Return [X, Y] of the center of cell containing provided text 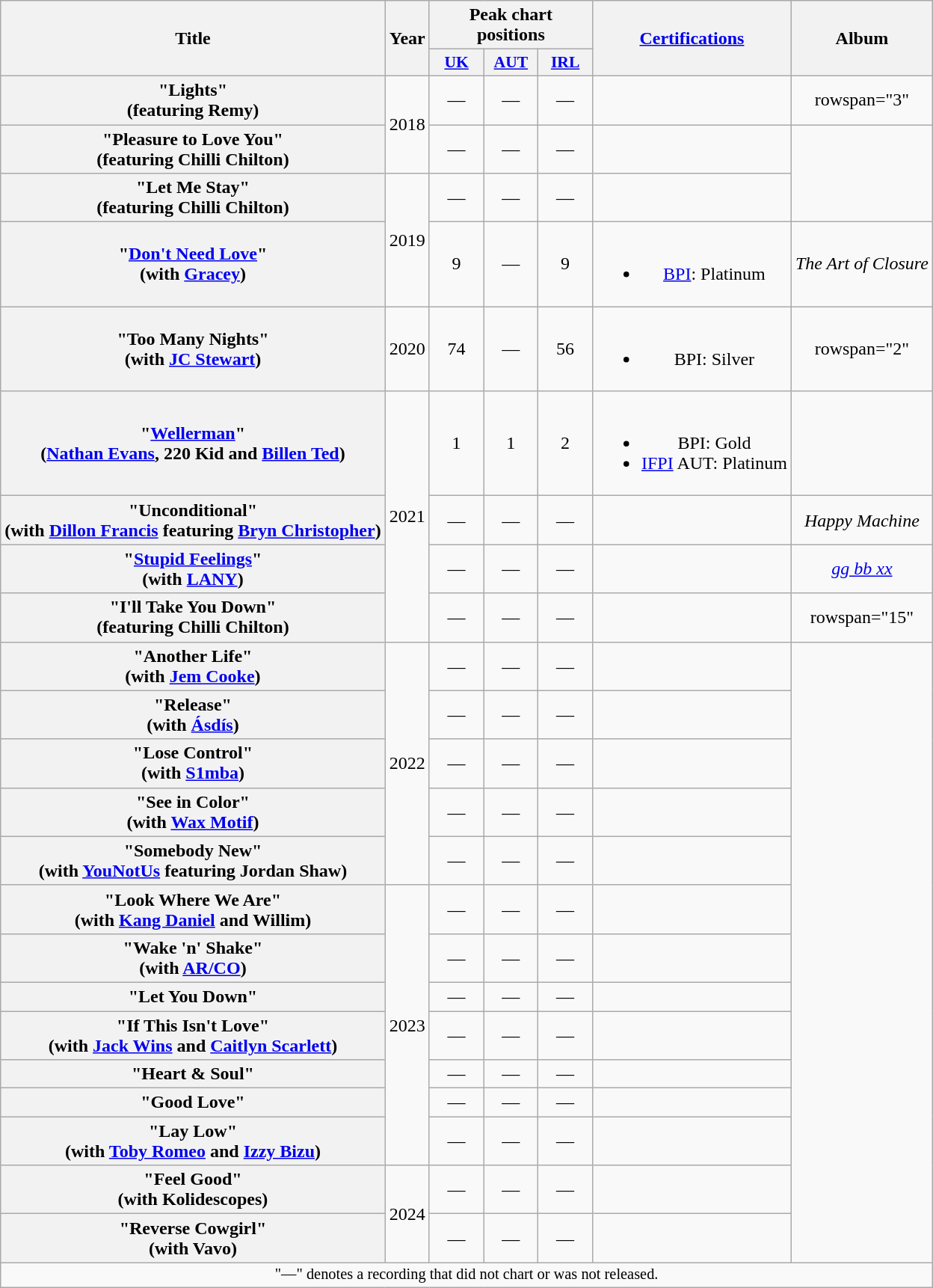
Peak chart positions [511, 25]
AUT [511, 63]
74 [456, 349]
"Wellerman"(Nathan Evans, 220 Kid and Billen Ted) [193, 444]
2022 [407, 763]
2020 [407, 349]
"Good Love" [193, 1103]
"Let Me Stay"(featuring Chilli Chilton) [193, 197]
Happy Machine [861, 521]
"Release"(with Ásdís) [193, 715]
"Reverse Cowgirl"(with Vavo) [193, 1239]
"Pleasure to Love You"(featuring Chilli Chilton) [193, 148]
rowspan="2" [861, 349]
"Stupid Feelings"(with LANY) [193, 568]
"Lights"(featuring Remy) [193, 100]
"Wake 'n' Shake"(with AR/CO) [193, 957]
Album [861, 39]
Title [193, 39]
2019 [407, 240]
"Lose Control"(with S1mba) [193, 763]
The Art of Closure [861, 265]
rowspan="3" [861, 100]
rowspan="15" [861, 618]
"Unconditional" (with Dillon Francis featuring Bryn Christopher) [193, 521]
"Lay Low"(with Toby Romeo and Izzy Bizu) [193, 1141]
"Another Life"(with Jem Cooke) [193, 666]
2024 [407, 1214]
"See in Color"(with Wax Motif) [193, 812]
IRL [565, 63]
"Too Many Nights"(with JC Stewart) [193, 349]
"Feel Good"(with Kolidescopes) [193, 1189]
"If This Isn't Love"(with Jack Wins and Caitlyn Scarlett) [193, 1035]
BPI: Silver [692, 349]
Year [407, 39]
BPI: GoldIFPI AUT: Platinum [692, 444]
2 [565, 444]
BPI: Platinum [692, 265]
"—" denotes a recording that did not chart or was not released. [466, 1275]
56 [565, 349]
"Heart & Soul" [193, 1074]
gg bb xx [861, 568]
"Look Where We Are"(with Kang Daniel and Willim) [193, 910]
"I'll Take You Down"(featuring Chilli Chilton) [193, 618]
UK [456, 63]
"Let You Down" [193, 996]
"Don't Need Love"(with Gracey) [193, 265]
2018 [407, 124]
2023 [407, 1025]
"Somebody New"(with YouNotUs featuring Jordan Shaw) [193, 860]
Certifications [692, 39]
2021 [407, 516]
